From the cell containing the given text, extract its center point as [x, y] coordinate. 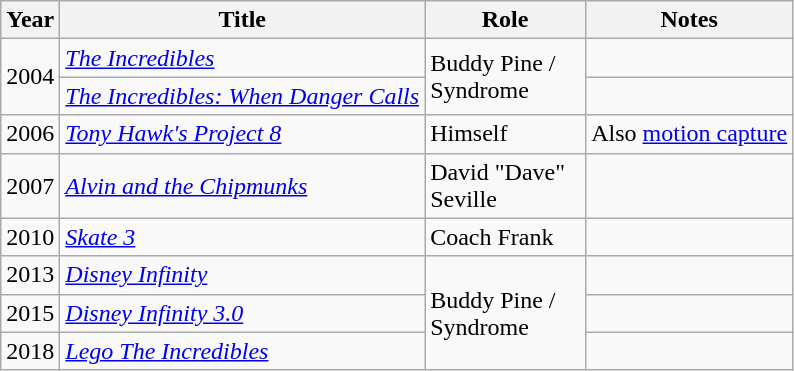
Year [30, 20]
Lego The Incredibles [242, 351]
Tony Hawk's Project 8 [242, 134]
Role [506, 20]
2007 [30, 186]
2010 [30, 237]
2006 [30, 134]
The Incredibles: When Danger Calls [242, 96]
Himself [506, 134]
2004 [30, 77]
2015 [30, 313]
Skate 3 [242, 237]
David "Dave" Seville [506, 186]
Notes [690, 20]
Disney Infinity [242, 275]
Disney Infinity 3.0 [242, 313]
2018 [30, 351]
The Incredibles [242, 58]
Also motion capture [690, 134]
Coach Frank [506, 237]
Title [242, 20]
2013 [30, 275]
Alvin and the Chipmunks [242, 186]
